Search for the cell housing the specified text and yield its [X, Y] center coordinate. 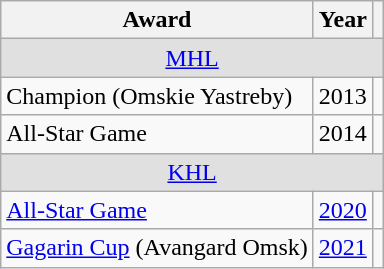
2014 [342, 134]
2013 [342, 96]
2020 [342, 210]
Award [158, 20]
Year [342, 20]
2021 [342, 248]
KHL [192, 172]
Champion (Omskie Yastreby) [158, 96]
Gagarin Cup (Avangard Omsk) [158, 248]
MHL [192, 58]
